Determine the (X, Y) coordinate at the center of the cell enclosing the given text.  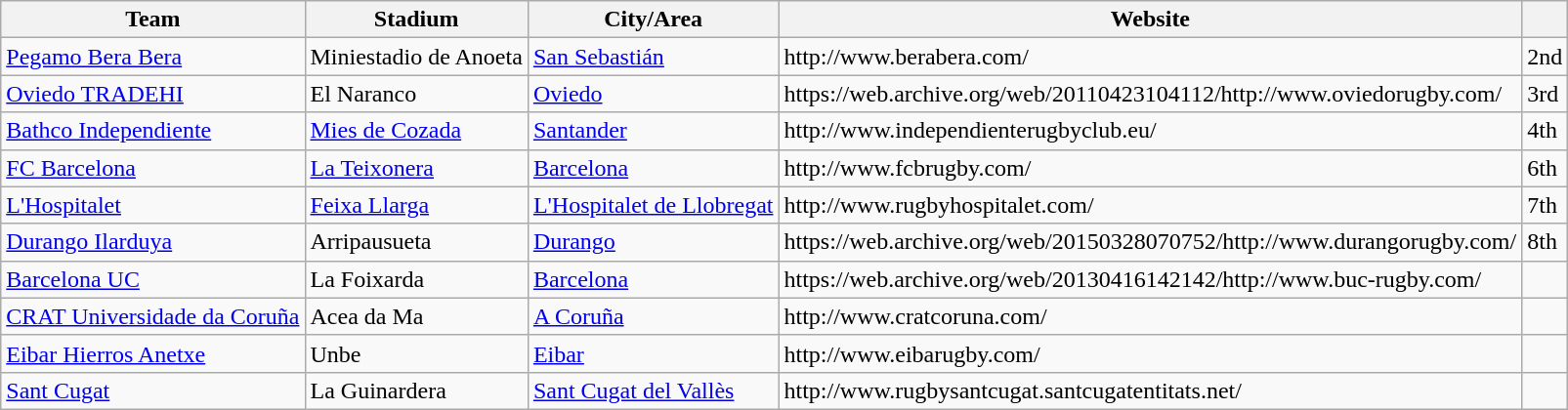
Team (152, 20)
http://www.cratcoruna.com/ (1151, 316)
L'Hospitalet (152, 205)
http://www.rugbysantcugat.santcugatentitats.net/ (1151, 390)
Durango (653, 242)
Unbe (416, 353)
Oviedo TRADEHI (152, 94)
La Teixonera (416, 168)
Eibar Hierros Anetxe (152, 353)
Pegamo Bera Bera (152, 57)
3rd (1546, 94)
https://web.archive.org/web/20150328070752/http://www.durangorugby.com/ (1151, 242)
2nd (1546, 57)
4th (1546, 131)
Website (1151, 20)
FC Barcelona (152, 168)
Sant Cugat del Vallès (653, 390)
Stadium (416, 20)
Eibar (653, 353)
http://www.berabera.com/ (1151, 57)
http://www.independienterugbyclub.eu/ (1151, 131)
8th (1546, 242)
Oviedo (653, 94)
Acea da Ma (416, 316)
Miniestadio de Anoeta (416, 57)
San Sebastián (653, 57)
http://www.rugbyhospitalet.com/ (1151, 205)
Mies de Cozada (416, 131)
A Coruña (653, 316)
Feixa Llarga (416, 205)
Bathco Independiente (152, 131)
https://web.archive.org/web/20130416142142/http://www.buc-rugby.com/ (1151, 279)
La Foixarda (416, 279)
L'Hospitalet de Llobregat (653, 205)
La Guinardera (416, 390)
http://www.fcbrugby.com/ (1151, 168)
https://web.archive.org/web/20110423104112/http://www.oviedorugby.com/ (1151, 94)
Sant Cugat (152, 390)
Arripausueta (416, 242)
Santander (653, 131)
Barcelona UC (152, 279)
El Naranco (416, 94)
http://www.eibarugby.com/ (1151, 353)
7th (1546, 205)
Durango Ilarduya (152, 242)
City/Area (653, 20)
6th (1546, 168)
CRAT Universidade da Coruña (152, 316)
